Scan for the cell matching the given text and deliver its (X, Y) coordinate at center. 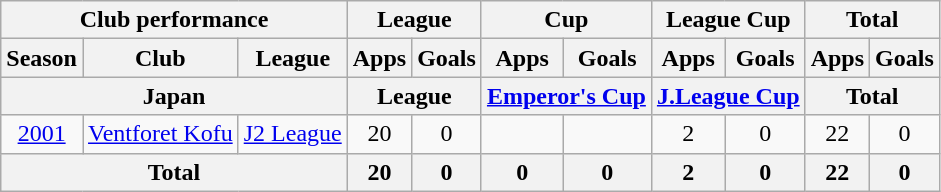
J.League Cup (728, 96)
Cup (566, 20)
Club (160, 58)
Emperor's Cup (566, 96)
League Cup (728, 20)
Season (42, 58)
2001 (42, 134)
J2 League (292, 134)
Japan (174, 96)
Club performance (174, 20)
Ventforet Kofu (160, 134)
